Scan for the cell matching the given text and deliver its [x, y] coordinate at center. 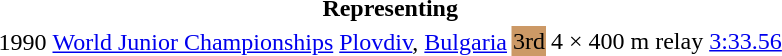
3rd [530, 41]
4 × 400 m relay [626, 41]
